Capture the cell that displays the provided text and extract its [X, Y] central coordinate. 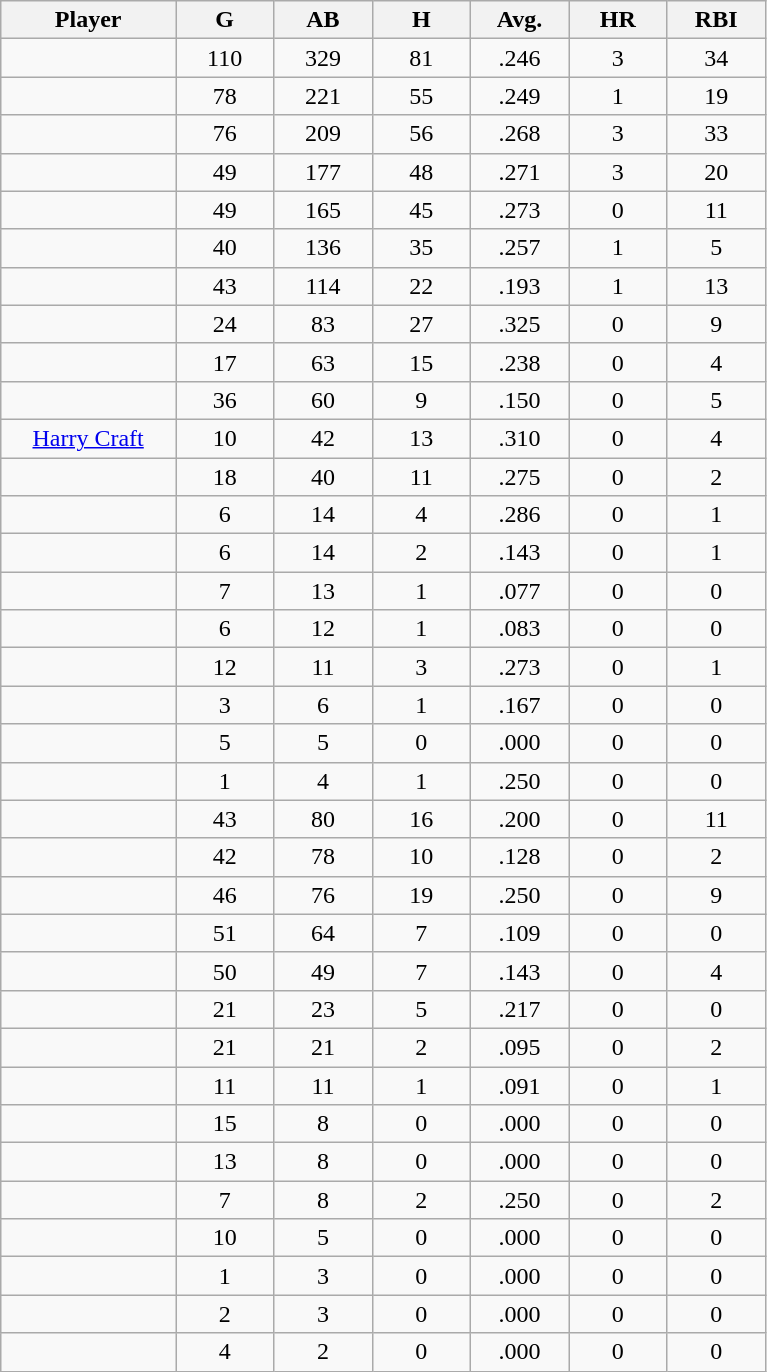
.167 [519, 705]
.128 [519, 857]
20 [716, 172]
48 [421, 172]
18 [225, 477]
46 [225, 895]
63 [323, 362]
110 [225, 58]
177 [323, 172]
27 [421, 324]
51 [225, 933]
H [421, 20]
.286 [519, 515]
24 [225, 324]
.249 [519, 96]
35 [421, 248]
83 [323, 324]
.200 [519, 819]
.109 [519, 933]
.268 [519, 134]
RBI [716, 20]
.271 [519, 172]
80 [323, 819]
36 [225, 400]
209 [323, 134]
.246 [519, 58]
AB [323, 20]
HR [618, 20]
56 [421, 134]
Player [88, 20]
.238 [519, 362]
165 [323, 210]
17 [225, 362]
.150 [519, 400]
.193 [519, 286]
.257 [519, 248]
55 [421, 96]
45 [421, 210]
Harry Craft [88, 438]
Avg. [519, 20]
.095 [519, 1047]
221 [323, 96]
.217 [519, 1009]
.091 [519, 1085]
329 [323, 58]
16 [421, 819]
.275 [519, 477]
23 [323, 1009]
.077 [519, 591]
81 [421, 58]
.325 [519, 324]
34 [716, 58]
22 [421, 286]
.083 [519, 629]
136 [323, 248]
G [225, 20]
50 [225, 971]
64 [323, 933]
60 [323, 400]
114 [323, 286]
.310 [519, 438]
33 [716, 134]
